Return the (X, Y) coordinate for the center point of the cell that contains the specified text.  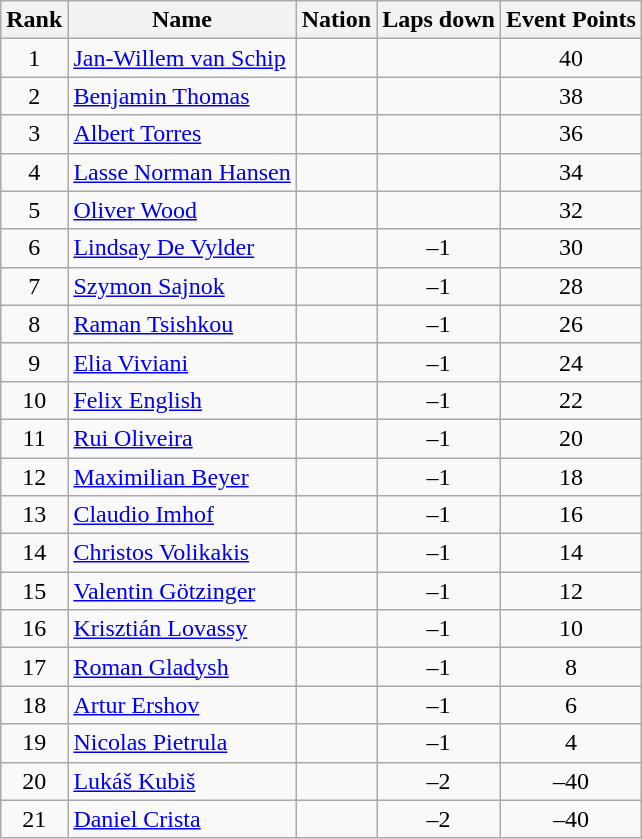
Nicolas Pietrula (182, 743)
Lindsay De Vylder (182, 248)
Oliver Wood (182, 210)
5 (34, 210)
Rui Oliveira (182, 438)
Szymon Sajnok (182, 286)
Laps down (439, 20)
Nation (336, 20)
34 (570, 172)
11 (34, 438)
Albert Torres (182, 134)
Benjamin Thomas (182, 96)
38 (570, 96)
Lukáš Kubiš (182, 781)
Daniel Crista (182, 819)
7 (34, 286)
Claudio Imhof (182, 515)
21 (34, 819)
Name (182, 20)
15 (34, 591)
17 (34, 667)
9 (34, 362)
Raman Tsishkou (182, 324)
19 (34, 743)
32 (570, 210)
Christos Volikakis (182, 553)
28 (570, 286)
22 (570, 400)
40 (570, 58)
Krisztián Lovassy (182, 629)
Roman Gladysh (182, 667)
26 (570, 324)
Lasse Norman Hansen (182, 172)
Jan-Willem van Schip (182, 58)
13 (34, 515)
Felix English (182, 400)
Maximilian Beyer (182, 477)
Valentin Götzinger (182, 591)
Elia Viviani (182, 362)
3 (34, 134)
36 (570, 134)
2 (34, 96)
30 (570, 248)
1 (34, 58)
24 (570, 362)
Artur Ershov (182, 705)
Rank (34, 20)
Event Points (570, 20)
